Pinpoint the cell where the given text exists, returning its (X, Y) midpoint coordinate. 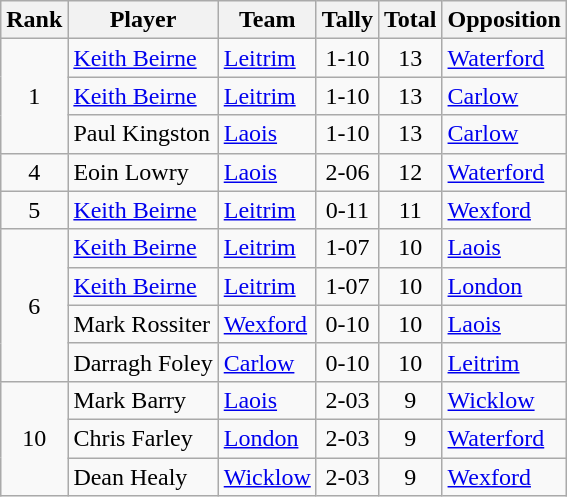
1 (34, 96)
11 (410, 210)
Tally (347, 20)
Total (410, 20)
5 (34, 210)
12 (410, 172)
Rank (34, 20)
Mark Barry (143, 400)
Opposition (504, 20)
Team (267, 20)
Eoin Lowry (143, 172)
Player (143, 20)
Chris Farley (143, 438)
6 (34, 305)
Darragh Foley (143, 362)
4 (34, 172)
Paul Kingston (143, 134)
2-06 (347, 172)
Mark Rossiter (143, 324)
Dean Healy (143, 477)
0-11 (347, 210)
